Provide the (X, Y) coordinate of the cell's center where the given text is located.  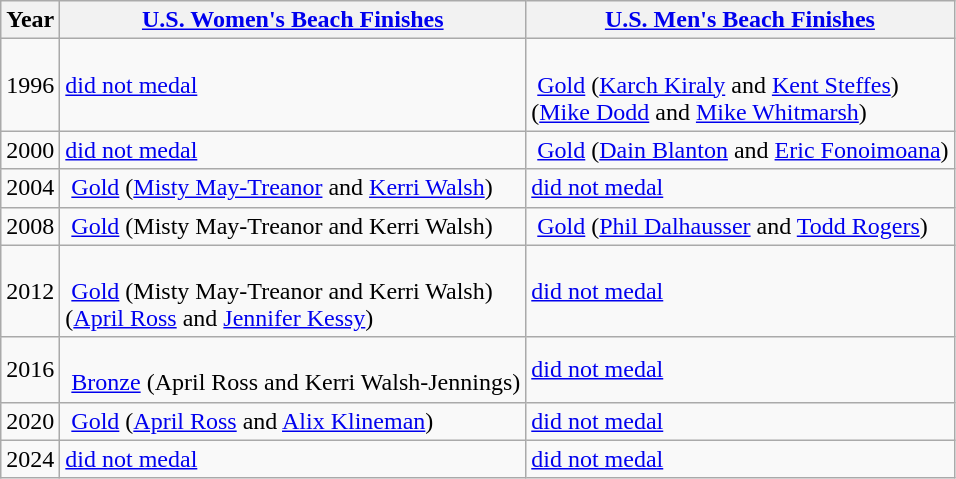
Gold (Phil Dalhausser and Todd Rogers) (740, 226)
2008 (30, 226)
2024 (30, 459)
2012 (30, 291)
1996 (30, 85)
2000 (30, 150)
Gold (Misty May-Treanor and Kerri Walsh) (April Ross and Jennifer Kessy) (293, 291)
Gold (Dain Blanton and Eric Fonoimoana) (740, 150)
2020 (30, 421)
2016 (30, 370)
U.S. Women's Beach Finishes (293, 20)
Bronze (April Ross and Kerri Walsh-Jennings) (293, 370)
Gold (April Ross and Alix Klineman) (293, 421)
Year (30, 20)
2004 (30, 188)
U.S. Men's Beach Finishes (740, 20)
Gold (Karch Kiraly and Kent Steffes) (Mike Dodd and Mike Whitmarsh) (740, 85)
